Find where the given text appears and provide that cell's center as [x, y] coordinate. 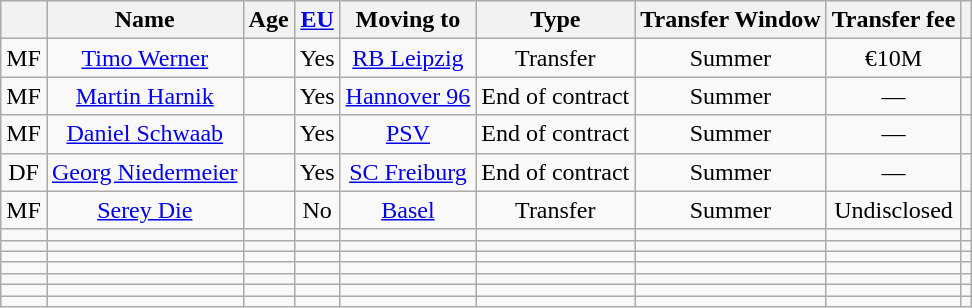
Serey Die [144, 210]
No [317, 210]
Timo Werner [144, 58]
Hannover 96 [408, 96]
Moving to [408, 20]
Type [556, 20]
EU [317, 20]
Basel [408, 210]
DF [24, 172]
PSV [408, 134]
Martin Harnik [144, 96]
Daniel Schwaab [144, 134]
SC Freiburg [408, 172]
Undisclosed [894, 210]
RB Leipzig [408, 58]
Name [144, 20]
Transfer fee [894, 20]
€10M [894, 58]
Transfer Window [730, 20]
Age [268, 20]
Georg Niedermeier [144, 172]
